From the cell containing the given text, extract its center point as [X, Y] coordinate. 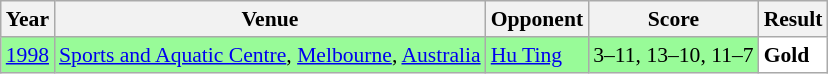
Opponent [538, 19]
Venue [270, 19]
Year [28, 19]
Hu Ting [538, 55]
Sports and Aquatic Centre, Melbourne, Australia [270, 55]
1998 [28, 55]
3–11, 13–10, 11–7 [673, 55]
Result [794, 19]
Score [673, 19]
Gold [794, 55]
